Locate the cell with the specified text and output its [X, Y] center coordinate. 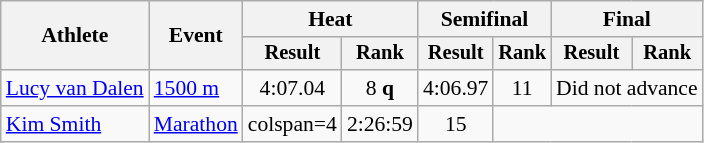
4:06.97 [456, 88]
15 [456, 124]
Athlete [75, 36]
Lucy van Dalen [75, 88]
4:07.04 [292, 88]
2:26:59 [380, 124]
Final [627, 19]
colspan=4 [292, 124]
8 q [380, 88]
1500 m [196, 88]
Marathon [196, 124]
Did not advance [627, 88]
Heat [330, 19]
Kim Smith [75, 124]
Semifinal [484, 19]
Event [196, 36]
11 [522, 88]
